Extract the [X, Y] coordinate from the center of the cell holding the provided text.  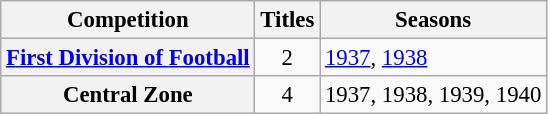
First Division of Football [128, 58]
1937, 1938 [434, 58]
Competition [128, 20]
Titles [288, 20]
2 [288, 58]
Central Zone [128, 95]
1937, 1938, 1939, 1940 [434, 95]
4 [288, 95]
Seasons [434, 20]
